Detect which cell encompasses the target text, then output its [X, Y] center coordinate. 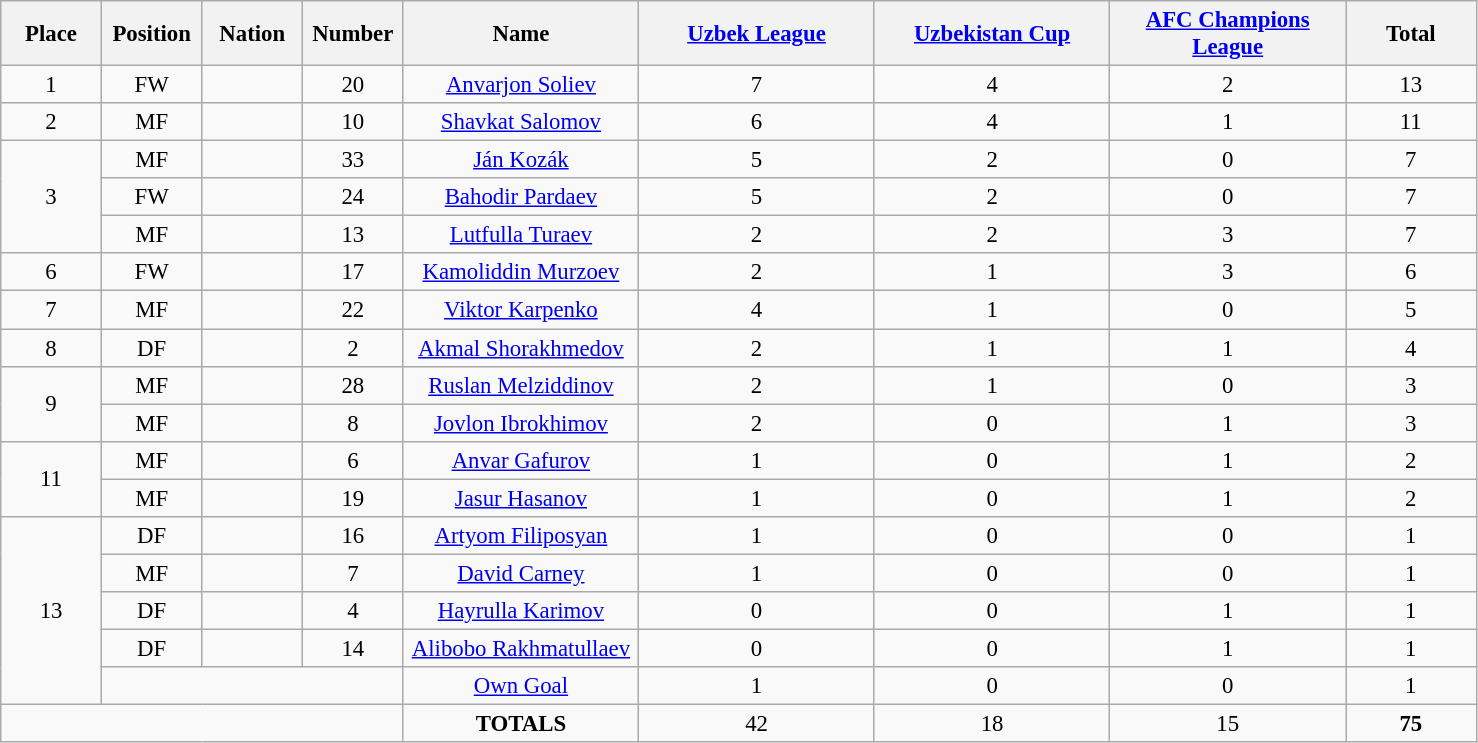
10 [354, 122]
33 [354, 160]
9 [52, 404]
Anvarjon Soliev [521, 85]
Nation [252, 34]
Ján Kozák [521, 160]
Uzbekistan Cup [992, 34]
Own Goal [521, 686]
Anvar Gafurov [521, 460]
19 [354, 498]
17 [354, 273]
15 [1228, 724]
David Carney [521, 573]
Ruslan Melziddinov [521, 385]
Shavkat Salomov [521, 122]
TOTALS [521, 724]
Kamoliddin Murzoev [521, 273]
Place [52, 34]
Number [354, 34]
24 [354, 197]
AFC Champions League [1228, 34]
22 [354, 310]
Jovlon Ibrokhimov [521, 423]
Artyom Filiposyan [521, 536]
28 [354, 385]
Bahodir Pardaev [521, 197]
Viktor Karpenko [521, 310]
Hayrulla Karimov [521, 611]
Uzbek League [757, 34]
Akmal Shorakhmedov [521, 348]
Position [152, 34]
Name [521, 34]
18 [992, 724]
Jasur Hasanov [521, 498]
Lutfulla Turaev [521, 235]
Alibobo Rakhmatullaev [521, 648]
Total [1412, 34]
75 [1412, 724]
16 [354, 536]
42 [757, 724]
20 [354, 85]
14 [354, 648]
